Pinpoint the cell where the given text exists, returning its (X, Y) midpoint coordinate. 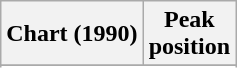
Peakposition (189, 34)
Chart (1990) (72, 34)
